Capture the cell that displays the provided text and extract its (x, y) central coordinate. 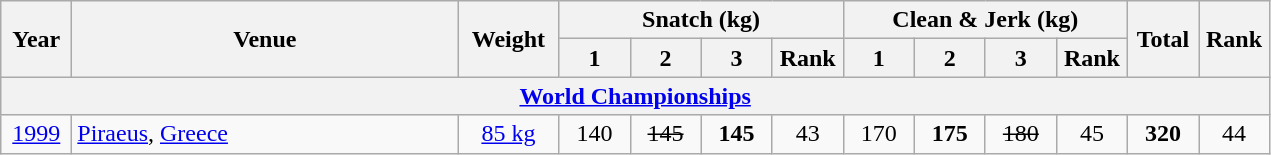
320 (1162, 134)
1999 (36, 134)
45 (1092, 134)
Weight (508, 39)
Snatch (kg) (701, 20)
85 kg (508, 134)
Year (36, 39)
170 (878, 134)
43 (808, 134)
180 (1020, 134)
Venue (265, 39)
Clean & Jerk (kg) (985, 20)
140 (594, 134)
World Championships (636, 96)
Piraeus, Greece (265, 134)
44 (1234, 134)
Total (1162, 39)
175 (950, 134)
